Scan for the cell matching the given text and deliver its (x, y) coordinate at center. 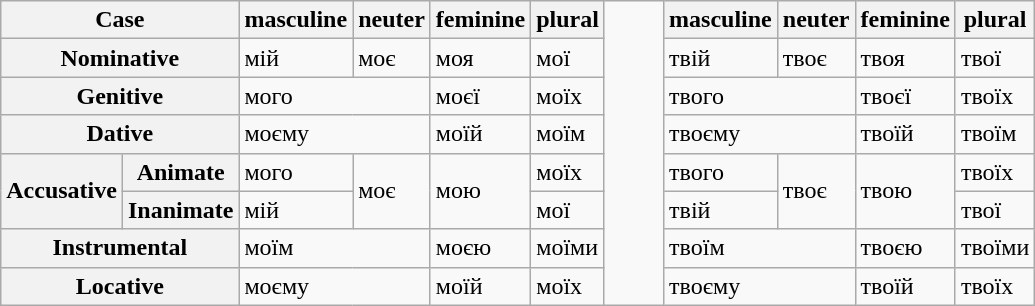
моїми (568, 248)
Genitive (120, 96)
Dative (120, 134)
Accusative (62, 191)
мою (480, 191)
моя (480, 58)
моєю (480, 248)
Case (120, 20)
твоєї (905, 96)
Inanimate (180, 210)
твоїми (994, 248)
Animate (180, 172)
твоєю (905, 248)
Instrumental (120, 248)
моєї (480, 96)
Nominative (120, 58)
твоя (905, 58)
твою (905, 191)
Locative (120, 286)
